Return the [x, y] coordinate for the center point of the cell that contains the specified text.  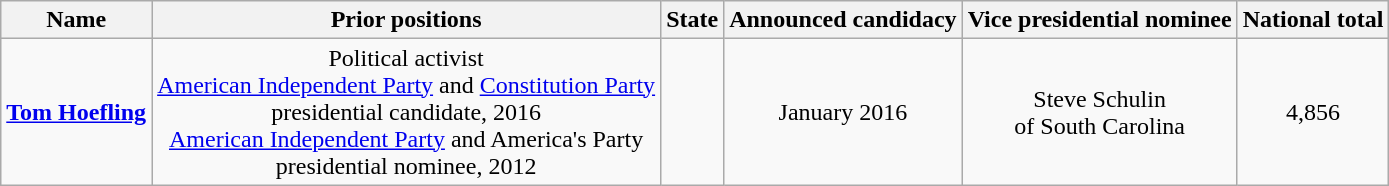
4,856 [1313, 112]
State [692, 20]
Announced candidacy [843, 20]
Prior positions [406, 20]
Steve Schulin of South Carolina [1100, 112]
Vice presidential nominee [1100, 20]
January 2016 [843, 112]
National total [1313, 20]
Tom Hoefling [76, 112]
Name [76, 20]
